From the cell containing the given text, extract its center point as [X, Y] coordinate. 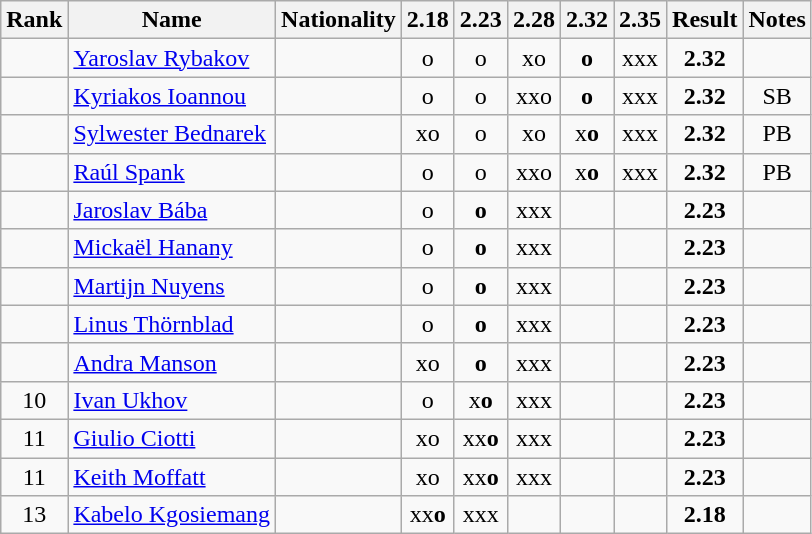
Ivan Ukhov [172, 400]
Rank [34, 20]
Notes [777, 20]
Andra Manson [172, 362]
Giulio Ciotti [172, 438]
2.35 [640, 20]
Kabelo Kgosiemang [172, 515]
Linus Thörnblad [172, 324]
Result [705, 20]
Yaroslav Rybakov [172, 58]
10 [34, 400]
Jaroslav Bába [172, 210]
Sylwester Bednarek [172, 134]
SB [777, 96]
13 [34, 515]
2.28 [534, 20]
Mickaël Hanany [172, 248]
Keith Moffatt [172, 477]
Kyriakos Ioannou [172, 96]
Raúl Spank [172, 172]
Martijn Nuyens [172, 286]
Name [172, 20]
Nationality [339, 20]
